Identify which cell holds the provided text, then report its (X, Y) central coordinate. 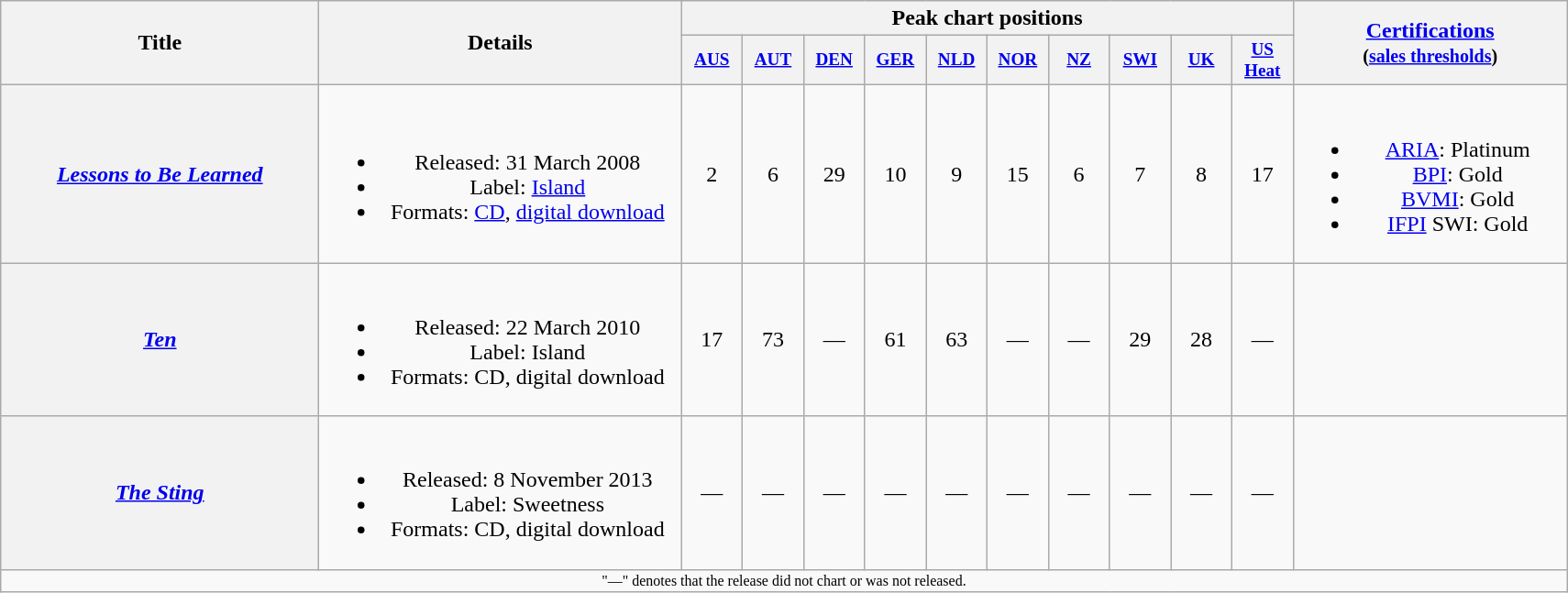
10 (895, 174)
Released: 22 March 2010Label: IslandFormats: CD, digital download (501, 339)
63 (957, 339)
SWI (1141, 60)
AUT (774, 60)
9 (957, 174)
USHeat (1262, 60)
NLD (957, 60)
Certifications(sales thresholds) (1430, 43)
NZ (1078, 60)
GER (895, 60)
The Sting (160, 493)
Lessons to Be Learned (160, 174)
Peak chart positions (987, 18)
NOR (1018, 60)
Released: 8 November 2013Label: SweetnessFormats: CD, digital download (501, 493)
DEN (834, 60)
Ten (160, 339)
73 (774, 339)
28 (1201, 339)
15 (1018, 174)
AUS (712, 60)
Title (160, 43)
Details (501, 43)
2 (712, 174)
8 (1201, 174)
61 (895, 339)
UK (1201, 60)
7 (1141, 174)
"—" denotes that the release did not chart or was not released. (784, 580)
ARIA: PlatinumBPI: GoldBVMI: GoldIFPI SWI: Gold (1430, 174)
Released: 31 March 2008Label: IslandFormats: CD, digital download (501, 174)
